Pinpoint the cell where the given text exists, returning its [x, y] midpoint coordinate. 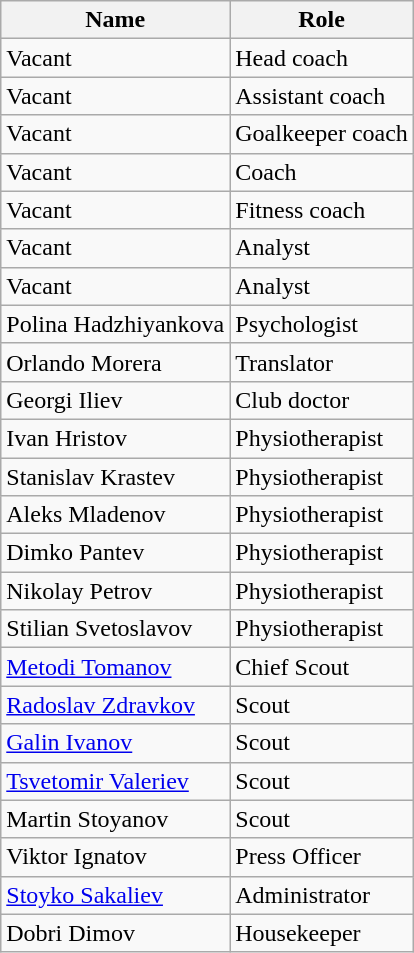
Fitness coach [322, 210]
Club doctor [322, 400]
Georgi Iliev [116, 400]
Stanislav Krastev [116, 477]
Stoyko Sakaliev [116, 895]
Aleks Mladenov [116, 515]
Tsvetomir Valeriev [116, 781]
Galin Ivanov [116, 743]
Housekeeper [322, 933]
Assistant coach [322, 96]
Translator [322, 362]
Radoslav Zdravkov [116, 705]
Chief Scout [322, 667]
Psychologist [322, 324]
Head coach [322, 58]
Role [322, 20]
Goalkeeper coach [322, 134]
Press Officer [322, 857]
Dimko Pantev [116, 553]
Name [116, 20]
Martin Stoyanov [116, 819]
Ivan Hristov [116, 438]
Dobri Dimov [116, 933]
Nikolay Petrov [116, 591]
Administrator [322, 895]
Viktor Ignatov [116, 857]
Metodi Tomanov [116, 667]
Orlando Morera [116, 362]
Coach [322, 172]
Polina Hadzhiyankova [116, 324]
Stilian Svetoslavov [116, 629]
